From the cell containing the given text, extract its center point as [x, y] coordinate. 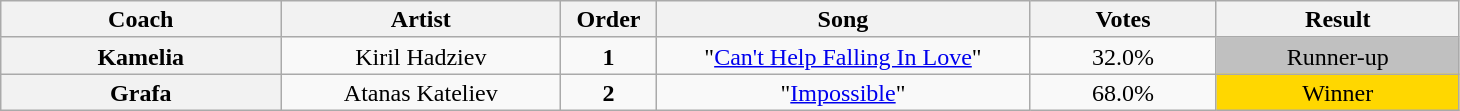
"Impossible" [842, 92]
68.0% [1124, 92]
Kiril Hadziev [421, 56]
Result [1338, 20]
Runner-up [1338, 56]
Grafa [141, 92]
Order [608, 20]
Artist [421, 20]
Winner [1338, 92]
32.0% [1124, 56]
2 [608, 92]
Atanas Kateliev [421, 92]
Coach [141, 20]
Song [842, 20]
Kamelia [141, 56]
1 [608, 56]
Votes [1124, 20]
"Can't Help Falling In Love" [842, 56]
